Determine the [x, y] coordinate at the center of the cell enclosing the given text.  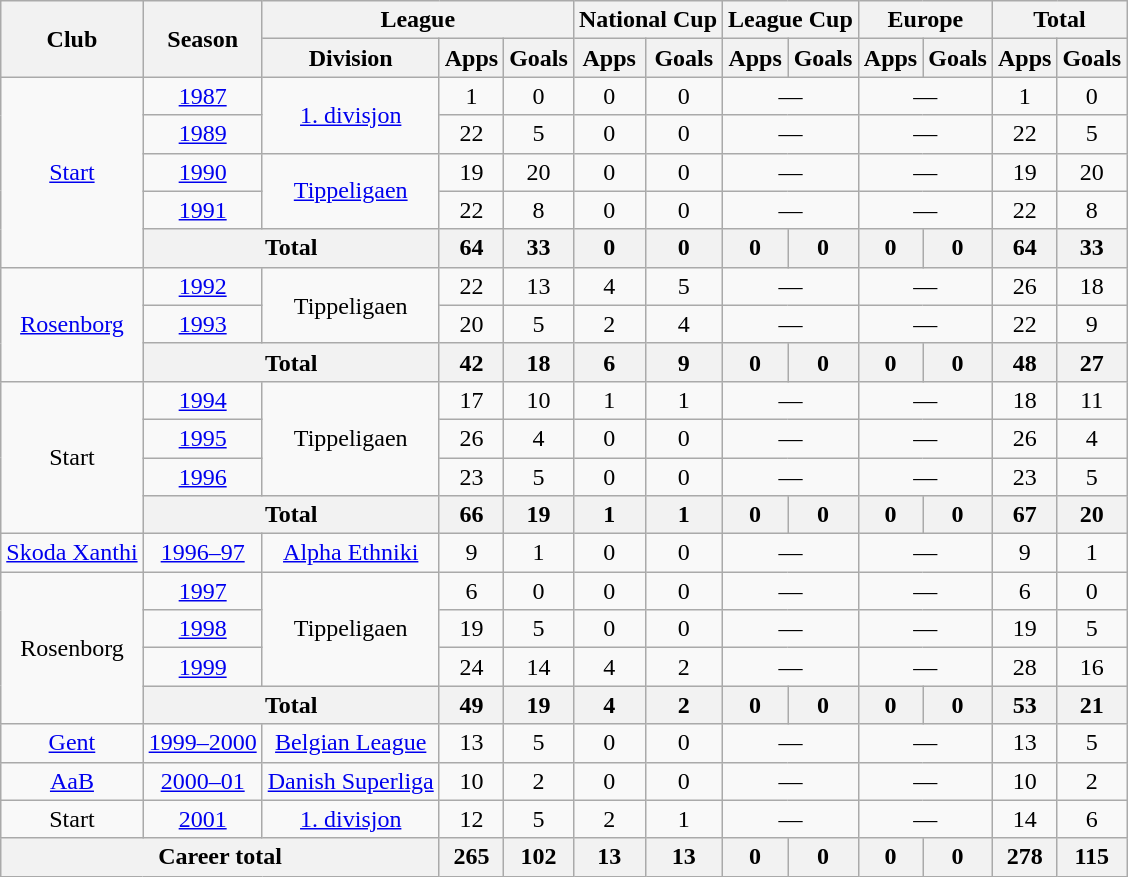
1996–97 [202, 553]
12 [471, 819]
1989 [202, 134]
102 [539, 857]
1995 [202, 438]
16 [1092, 667]
11 [1092, 400]
1992 [202, 286]
League Cup [791, 20]
Belgian League [350, 743]
48 [1024, 362]
115 [1092, 857]
Club [72, 39]
27 [1092, 362]
AaB [72, 781]
1999 [202, 667]
1990 [202, 172]
49 [471, 705]
17 [471, 400]
21 [1092, 705]
1994 [202, 400]
1999–2000 [202, 743]
1987 [202, 96]
1997 [202, 591]
278 [1024, 857]
28 [1024, 667]
League [418, 20]
53 [1024, 705]
1996 [202, 477]
67 [1024, 515]
Season [202, 39]
2000–01 [202, 781]
66 [471, 515]
Skoda Xanthi [72, 553]
Career total [220, 857]
Danish Superliga [350, 781]
Gent [72, 743]
National Cup [648, 20]
1991 [202, 210]
Europe [925, 20]
Division [350, 58]
42 [471, 362]
1998 [202, 629]
Alpha Ethniki [350, 553]
24 [471, 667]
1993 [202, 324]
265 [471, 857]
2001 [202, 819]
